Locate the cell with the specified text and output its [x, y] center coordinate. 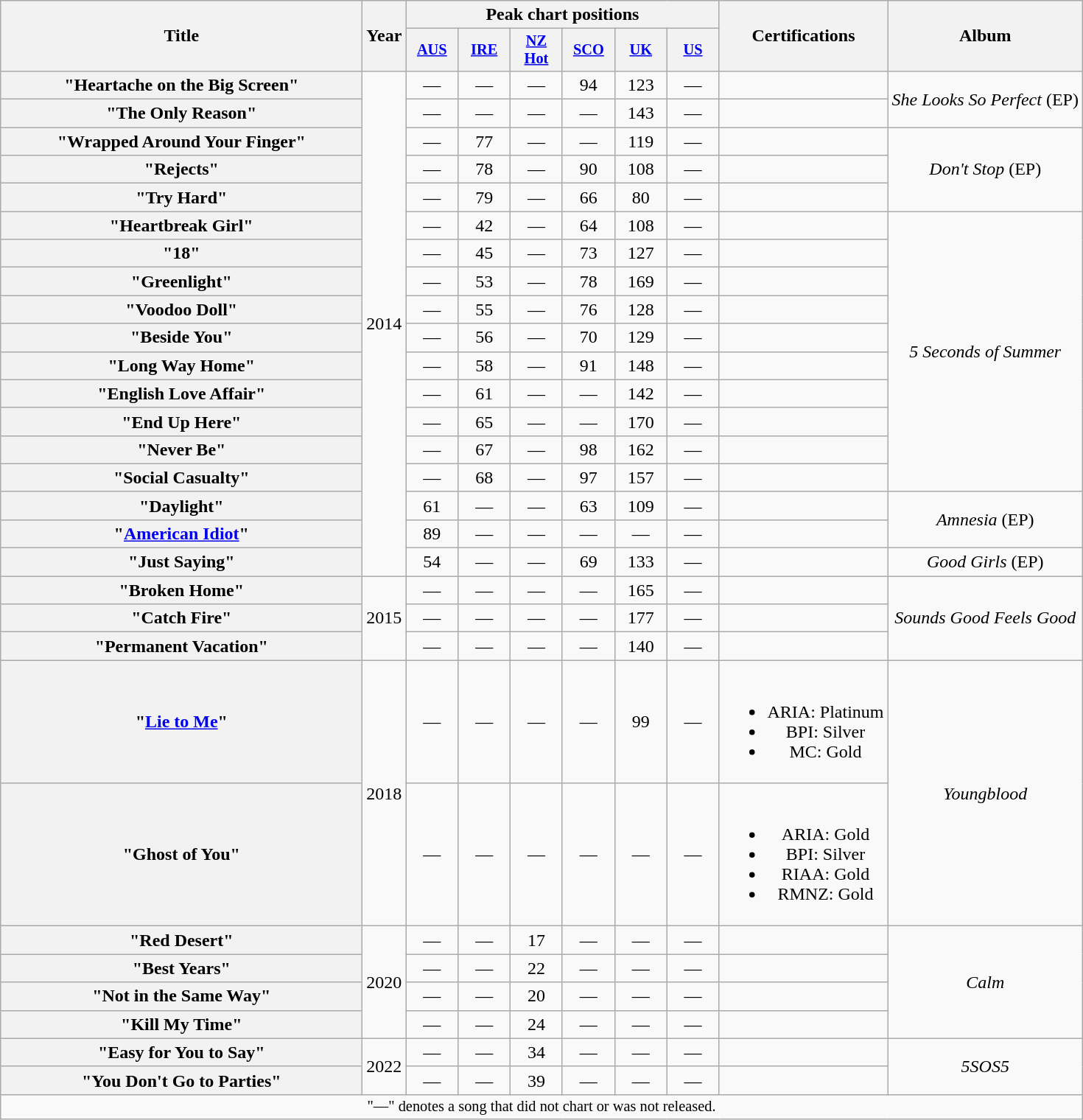
"Heartbreak Girl" [181, 225]
"18" [181, 253]
IRE [485, 50]
NZHot [536, 50]
"The Only Reason" [181, 113]
"Greenlight" [181, 281]
99 [641, 722]
ARIA: GoldBPI: SilverRIAA: GoldRMNZ: Gold [803, 855]
17 [536, 940]
97 [588, 477]
Certifications [803, 36]
"Lie to Me" [181, 722]
Good Girls (EP) [985, 562]
"Red Desert" [181, 940]
Year [385, 36]
"Daylight" [181, 505]
123 [641, 85]
148 [641, 365]
68 [485, 477]
58 [485, 365]
"Try Hard" [181, 197]
94 [588, 85]
66 [588, 197]
79 [485, 197]
Album [985, 36]
SCO [588, 50]
"Permanent Vacation" [181, 646]
39 [536, 1080]
73 [588, 253]
169 [641, 281]
142 [641, 393]
US [693, 50]
"Broken Home" [181, 590]
"Long Way Home" [181, 365]
2022 [385, 1066]
63 [588, 505]
"Best Years" [181, 968]
She Looks So Perfect (EP) [985, 99]
"American Idiot" [181, 533]
64 [588, 225]
165 [641, 590]
"Just Saying" [181, 562]
170 [641, 421]
140 [641, 646]
91 [588, 365]
162 [641, 449]
2018 [385, 793]
Calm [985, 982]
"Easy for You to Say" [181, 1052]
"Catch Fire" [181, 618]
"Heartache on the Big Screen" [181, 85]
Peak chart positions [563, 15]
89 [432, 533]
Amnesia (EP) [985, 519]
80 [641, 197]
Don't Stop (EP) [985, 169]
AUS [432, 50]
5SOS5 [985, 1066]
133 [641, 562]
"Wrapped Around Your Finger" [181, 141]
54 [432, 562]
"You Don't Go to Parties" [181, 1080]
53 [485, 281]
UK [641, 50]
"Rejects" [181, 169]
"Ghost of You" [181, 855]
"Beside You" [181, 337]
22 [536, 968]
"Voodoo Doll" [181, 309]
"Social Casualty" [181, 477]
Title [181, 36]
67 [485, 449]
143 [641, 113]
2014 [385, 323]
65 [485, 421]
20 [536, 996]
2015 [385, 618]
157 [641, 477]
119 [641, 141]
"Not in the Same Way" [181, 996]
127 [641, 253]
"Kill My Time" [181, 1024]
Sounds Good Feels Good [985, 618]
98 [588, 449]
Youngblood [985, 793]
ARIA: PlatinumBPI: SilverMC: Gold [803, 722]
42 [485, 225]
109 [641, 505]
5 Seconds of Summer [985, 352]
69 [588, 562]
55 [485, 309]
24 [536, 1024]
76 [588, 309]
"Never Be" [181, 449]
90 [588, 169]
177 [641, 618]
"End Up Here" [181, 421]
"—" denotes a song that did not chart or was not released. [542, 1107]
2020 [385, 982]
128 [641, 309]
129 [641, 337]
45 [485, 253]
"English Love Affair" [181, 393]
77 [485, 141]
56 [485, 337]
70 [588, 337]
34 [536, 1052]
